Pinpoint the cell where the given text exists, returning its [x, y] midpoint coordinate. 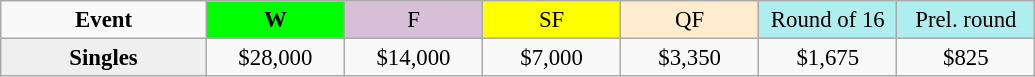
Prel. round [966, 20]
$28,000 [275, 58]
SF [552, 20]
$7,000 [552, 58]
QF [690, 20]
Event [104, 20]
Round of 16 [828, 20]
$14,000 [413, 58]
$1,675 [828, 58]
Singles [104, 58]
$3,350 [690, 58]
F [413, 20]
W [275, 20]
$825 [966, 58]
